Return the [X, Y] coordinate for the center point of the cell that contains the specified text.  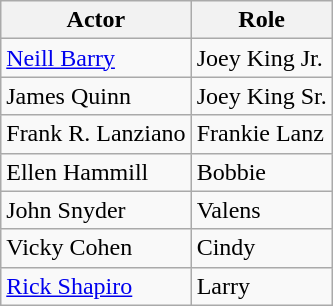
John Snyder [96, 210]
Actor [96, 20]
Cindy [262, 248]
Bobbie [262, 172]
Joey King Sr. [262, 96]
Ellen Hammill [96, 172]
Role [262, 20]
Vicky Cohen [96, 248]
Rick Shapiro [96, 286]
Neill Barry [96, 58]
Joey King Jr. [262, 58]
James Quinn [96, 96]
Frank R. Lanziano [96, 134]
Larry [262, 286]
Valens [262, 210]
Frankie Lanz [262, 134]
